Provide the (x, y) coordinate of the cell's center where the given text is located.  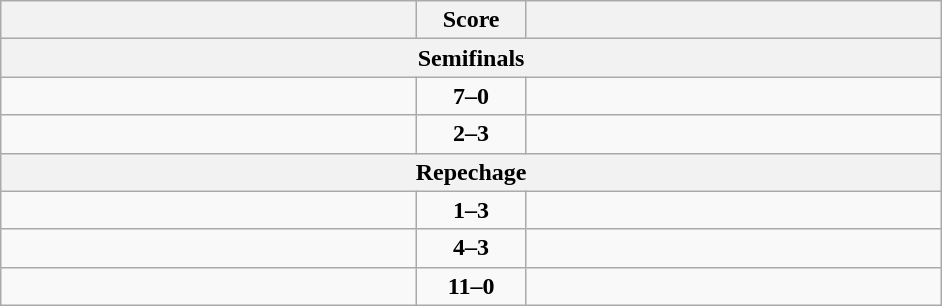
Repechage (472, 172)
4–3 (472, 248)
2–3 (472, 134)
Score (472, 20)
1–3 (472, 210)
7–0 (472, 96)
Semifinals (472, 58)
11–0 (472, 286)
